Find where the given text appears and provide that cell's center as (X, Y) coordinate. 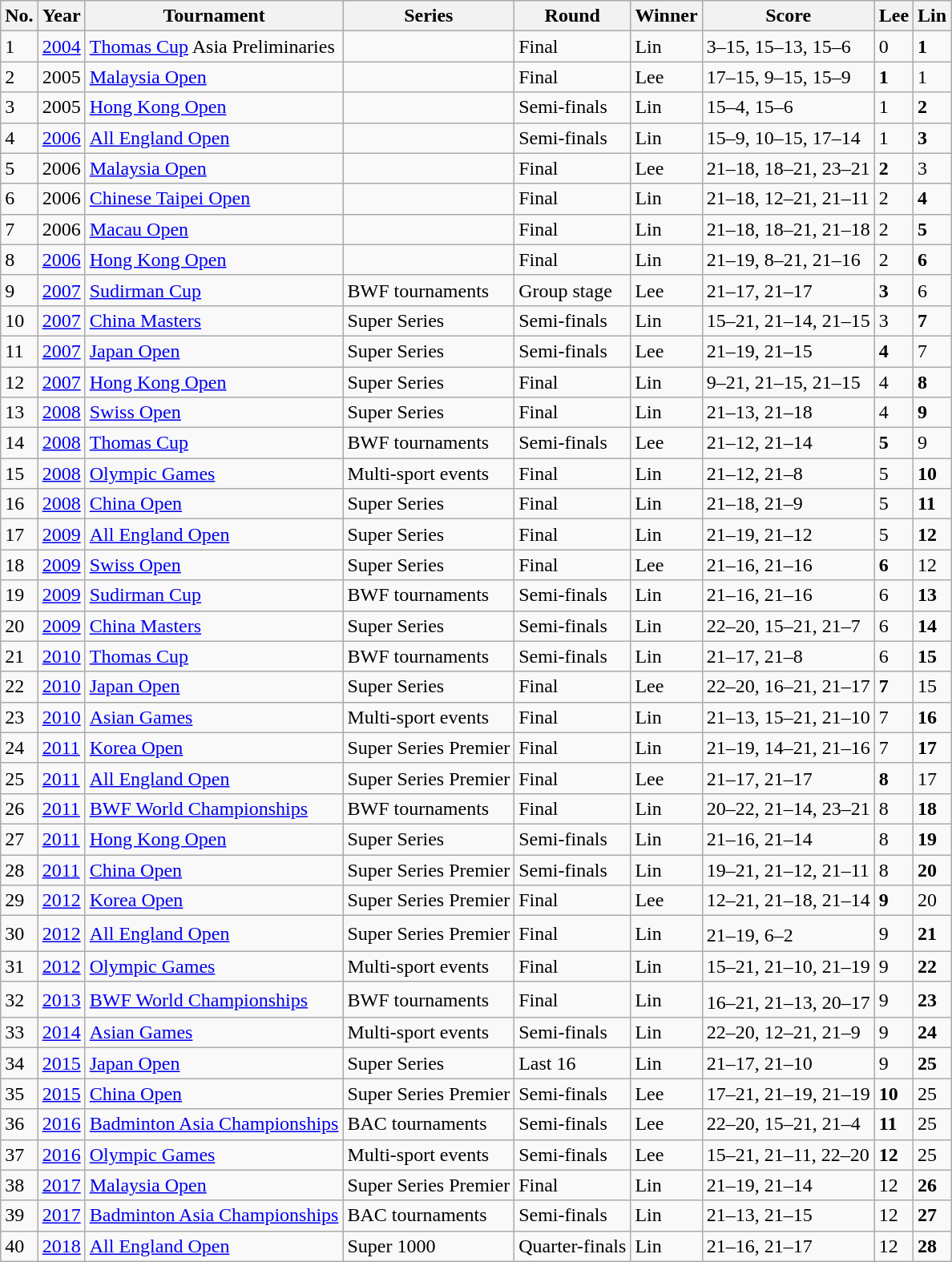
22–20, 15–21, 21–4 (789, 1124)
16–21, 21–13, 20–17 (789, 1000)
21–19, 21–15 (789, 351)
Tournament (214, 16)
22–20, 16–21, 21–17 (789, 687)
Quarter-finals (572, 1246)
2004 (61, 46)
Last 16 (572, 1063)
12–21, 21–18, 21–14 (789, 901)
37 (19, 1155)
21–17, 21–8 (789, 656)
21–19, 8–21, 21–16 (789, 260)
31 (19, 966)
20–22, 21–14, 23–21 (789, 808)
21–13, 15–21, 21–10 (789, 717)
33 (19, 1033)
21–18, 18–21, 21–18 (789, 229)
15–21, 21–11, 22–20 (789, 1155)
30 (19, 934)
22–20, 12–21, 21–9 (789, 1033)
21–16, 21–14 (789, 839)
Series (429, 16)
21–19, 14–21, 21–16 (789, 748)
22–20, 15–21, 21–7 (789, 626)
35 (19, 1094)
Super 1000 (429, 1246)
15–21, 21–10, 21–19 (789, 966)
21–17, 21–10 (789, 1063)
21–13, 21–18 (789, 413)
3–15, 15–13, 15–6 (789, 46)
38 (19, 1185)
Round (572, 16)
21–19, 6–2 (789, 934)
No. (19, 16)
29 (19, 901)
17–15, 9–15, 15–9 (789, 77)
39 (19, 1216)
Winner (667, 16)
21–13, 21–15 (789, 1216)
9–21, 21–15, 21–15 (789, 382)
21–12, 21–8 (789, 474)
Macau Open (214, 229)
2018 (61, 1246)
21–16, 21–17 (789, 1246)
36 (19, 1124)
34 (19, 1063)
Score (789, 16)
2014 (61, 1033)
21–18, 18–21, 23–21 (789, 168)
21–19, 21–14 (789, 1185)
17–21, 21–19, 21–19 (789, 1094)
Year (61, 16)
Chinese Taipei Open (214, 199)
2013 (61, 1000)
0 (894, 46)
15–4, 15–6 (789, 107)
32 (19, 1000)
21–18, 12–21, 21–11 (789, 199)
15–21, 21–14, 21–15 (789, 321)
19–21, 21–12, 21–11 (789, 869)
15–9, 10–15, 17–14 (789, 138)
Group stage (572, 290)
21–19, 21–12 (789, 534)
21–12, 21–14 (789, 443)
Thomas Cup Asia Preliminaries (214, 46)
40 (19, 1246)
21–18, 21–9 (789, 504)
